Provide the [X, Y] coordinate of the cell's center where the given text is located.  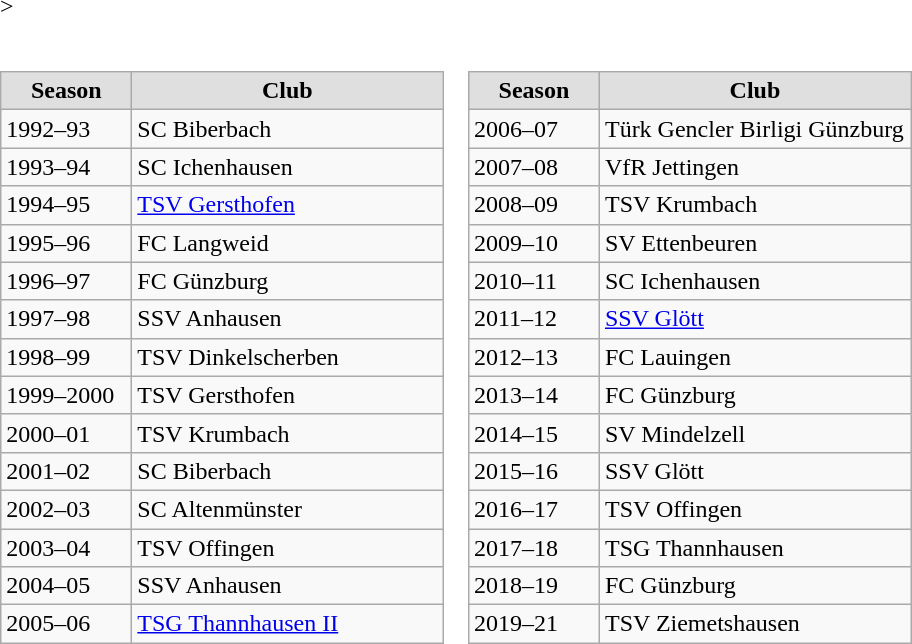
2001–02 [66, 471]
SC Altenmünster [288, 509]
2000–01 [66, 433]
1997–98 [66, 319]
2018–19 [534, 586]
2017–18 [534, 547]
2008–09 [534, 205]
1994–95 [66, 205]
2012–13 [534, 357]
2006–07 [534, 129]
TSV Dinkelscherben [288, 357]
2014–15 [534, 433]
FC Langweid [288, 243]
2009–10 [534, 243]
1996–97 [66, 281]
2013–14 [534, 395]
SV Ettenbeuren [754, 243]
2005–06 [66, 624]
2002–03 [66, 509]
VfR Jettingen [754, 167]
2004–05 [66, 586]
1998–99 [66, 357]
1995–96 [66, 243]
2007–08 [534, 167]
2003–04 [66, 547]
2010–11 [534, 281]
1999–2000 [66, 395]
TSG Thannhausen [754, 547]
FC Lauingen [754, 357]
Türk Gencler Birligi Günzburg [754, 129]
SV Mindelzell [754, 433]
1993–94 [66, 167]
TSG Thannhausen II [288, 624]
2019–21 [534, 624]
2011–12 [534, 319]
TSV Ziemetshausen [754, 624]
1992–93 [66, 129]
2016–17 [534, 509]
2015–16 [534, 471]
